Provide the [x, y] coordinate of the cell's center where the given text is located.  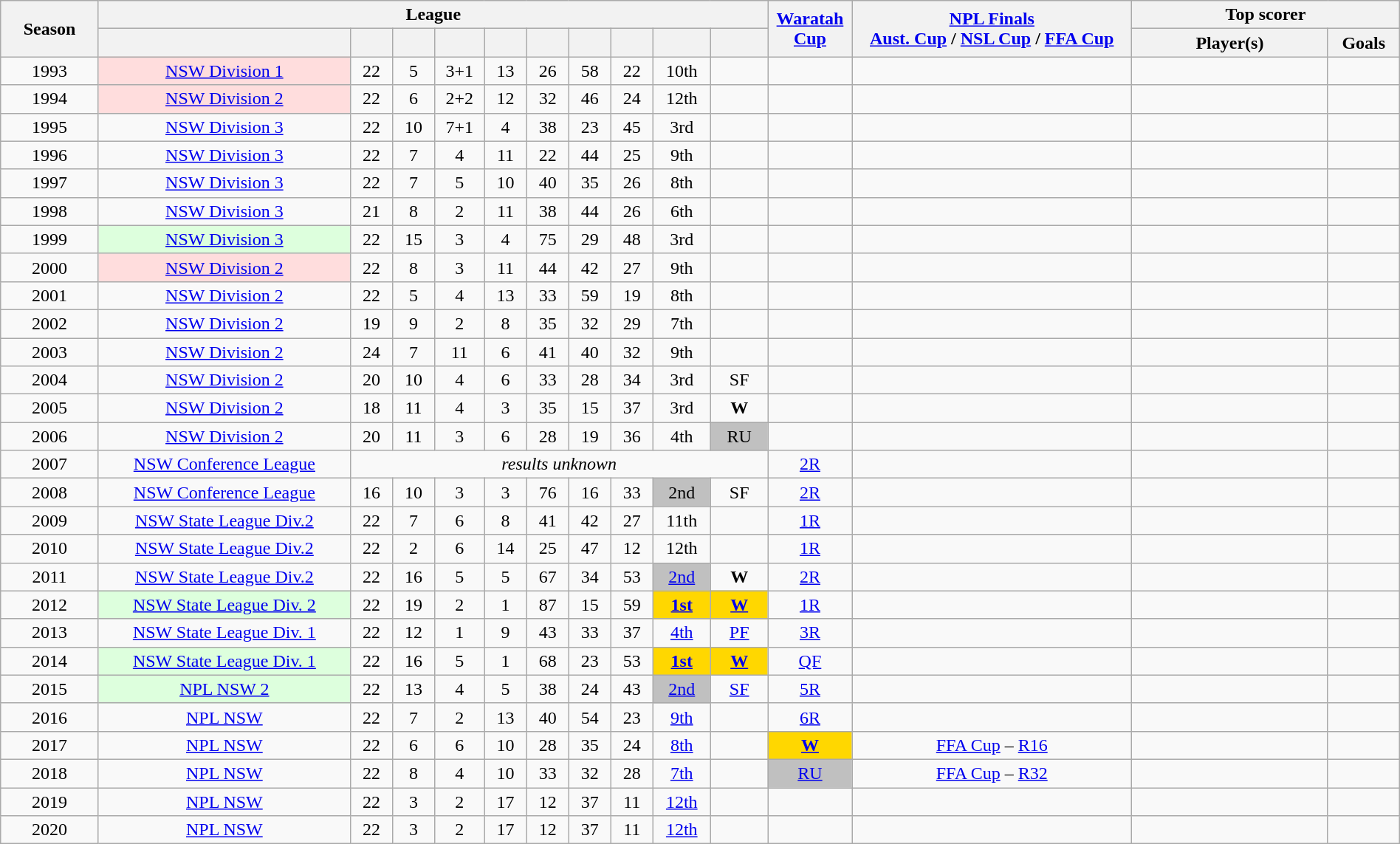
Goals [1363, 43]
18 [371, 408]
2006 [50, 436]
League [433, 15]
2010 [50, 549]
7+1 [459, 127]
3+1 [459, 71]
6th [682, 211]
2016 [50, 717]
47 [589, 549]
1995 [50, 127]
46 [589, 99]
Player(s) [1230, 43]
1997 [50, 183]
75 [548, 239]
2017 [50, 745]
2015 [50, 689]
1998 [50, 211]
2001 [50, 295]
2008 [50, 493]
2019 [50, 801]
PF [739, 633]
2018 [50, 773]
NPL FinalsAust. Cup / NSL Cup / FFA Cup [992, 29]
87 [548, 605]
2007 [50, 464]
2009 [50, 521]
21 [371, 211]
68 [548, 661]
QF [810, 661]
2014 [50, 661]
2012 [50, 605]
36 [632, 436]
2003 [50, 352]
3R [810, 633]
2002 [50, 323]
1999 [50, 239]
results unknown [559, 464]
2+2 [459, 99]
FFA Cup – R16 [992, 745]
NSW State League Div. 2 [224, 605]
1993 [50, 71]
Season [50, 29]
2000 [50, 267]
14 [505, 549]
2013 [50, 633]
FFA Cup – R32 [992, 773]
54 [589, 717]
58 [589, 71]
1994 [50, 99]
6R [810, 717]
NSW Division 1 [224, 71]
2020 [50, 830]
11th [682, 521]
67 [548, 577]
2004 [50, 380]
NPL NSW 2 [224, 689]
Waratah Cup [810, 29]
45 [632, 127]
10th [682, 71]
48 [632, 239]
2011 [50, 577]
5R [810, 689]
76 [548, 493]
Top scorer [1266, 15]
1996 [50, 155]
2005 [50, 408]
